Extract the (X, Y) coordinate from the center of the cell holding the provided text.  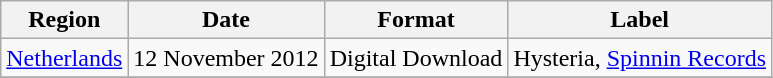
Netherlands (64, 58)
Region (64, 20)
Digital Download (416, 58)
Hysteria, Spinnin Records (640, 58)
Label (640, 20)
Date (226, 20)
Format (416, 20)
12 November 2012 (226, 58)
